Identify which cell holds the provided text, then report its (x, y) central coordinate. 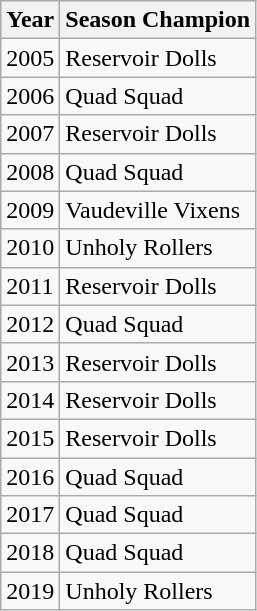
2018 (30, 553)
2012 (30, 324)
2017 (30, 515)
2008 (30, 172)
Vaudeville Vixens (158, 210)
2005 (30, 58)
2009 (30, 210)
Year (30, 20)
2015 (30, 438)
2010 (30, 248)
2014 (30, 400)
2006 (30, 96)
2011 (30, 286)
2019 (30, 591)
Season Champion (158, 20)
2016 (30, 477)
2013 (30, 362)
2007 (30, 134)
